Return [X, Y] of the center of cell containing provided text 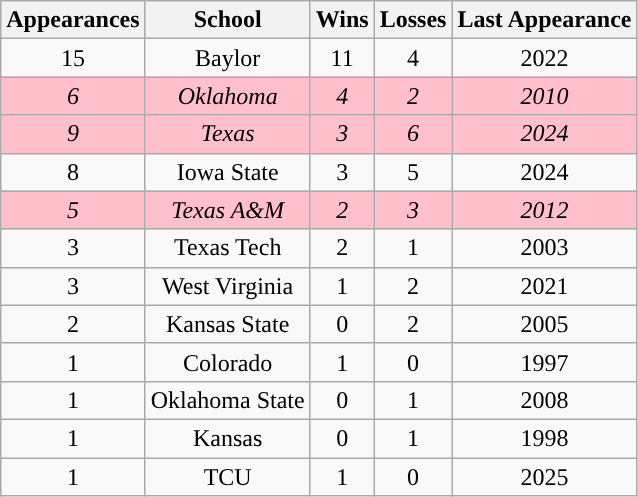
Oklahoma [228, 96]
2025 [544, 477]
2005 [544, 324]
Wins [342, 20]
15 [73, 58]
Losses [413, 20]
2010 [544, 96]
Texas Tech [228, 248]
Colorado [228, 362]
Last Appearance [544, 20]
Kansas [228, 438]
West Virginia [228, 286]
Oklahoma State [228, 400]
8 [73, 172]
2003 [544, 248]
1997 [544, 362]
Texas A&M [228, 210]
Kansas State [228, 324]
2012 [544, 210]
School [228, 20]
9 [73, 134]
2021 [544, 286]
Baylor [228, 58]
Iowa State [228, 172]
2008 [544, 400]
2022 [544, 58]
1998 [544, 438]
TCU [228, 477]
11 [342, 58]
Appearances [73, 20]
Texas [228, 134]
